Determine the (X, Y) coordinate at the center of the cell enclosing the given text.  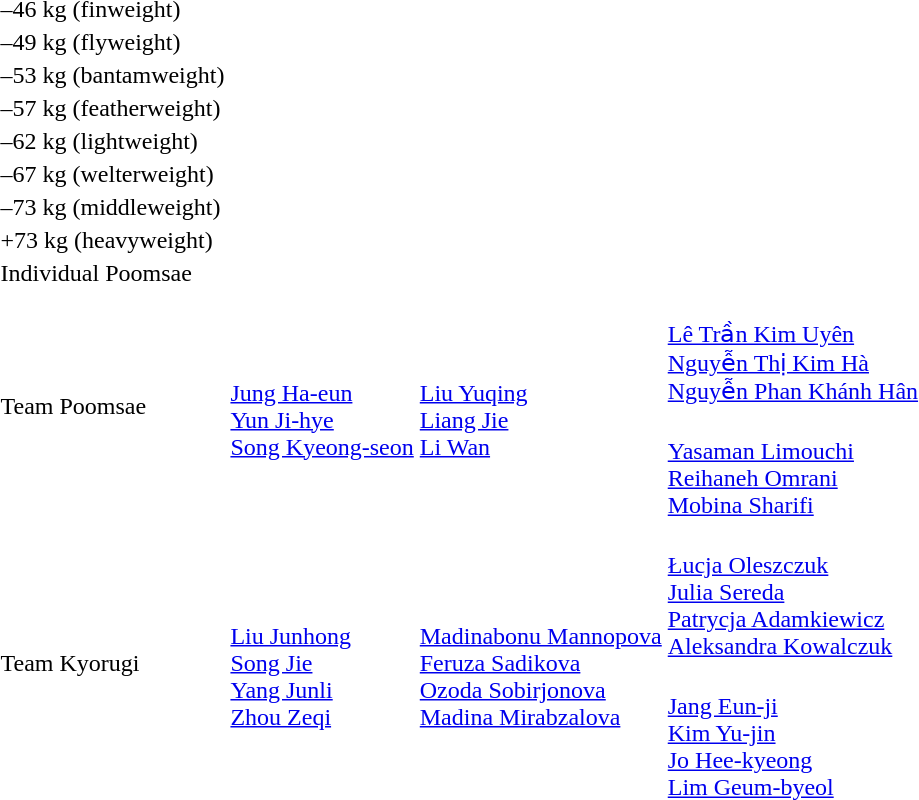
Łucja OleszczukJulia SeredaPatrycja AdamkiewiczAleksandra Kowalczuk (792, 593)
Yasaman LimouchiReihaneh OmraniMobina Sharifi (792, 466)
Jung Ha-eunYun Ji-hyeSong Kyeong-seon (322, 406)
Lê Trần Kim UyênNguyễn Thị Kim HàNguyễn Phan Khánh Hân (792, 349)
Liu YuqingLiang JieLi Wan (540, 406)
